Scan for the cell matching the given text and deliver its (x, y) coordinate at center. 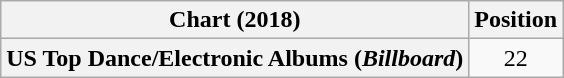
22 (516, 58)
Chart (2018) (235, 20)
US Top Dance/Electronic Albums (Billboard) (235, 58)
Position (516, 20)
